Determine the (X, Y) coordinate at the center of the cell enclosing the given text.  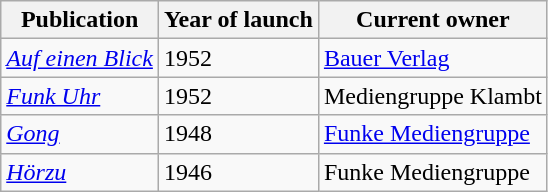
Funk Uhr (80, 96)
Hörzu (80, 172)
Gong (80, 134)
1946 (238, 172)
Bauer Verlag (432, 58)
Auf einen Blick (80, 58)
1948 (238, 134)
Current owner (432, 20)
Year of launch (238, 20)
Mediengruppe Klambt (432, 96)
Publication (80, 20)
